From the cell containing the given text, extract its center point as [x, y] coordinate. 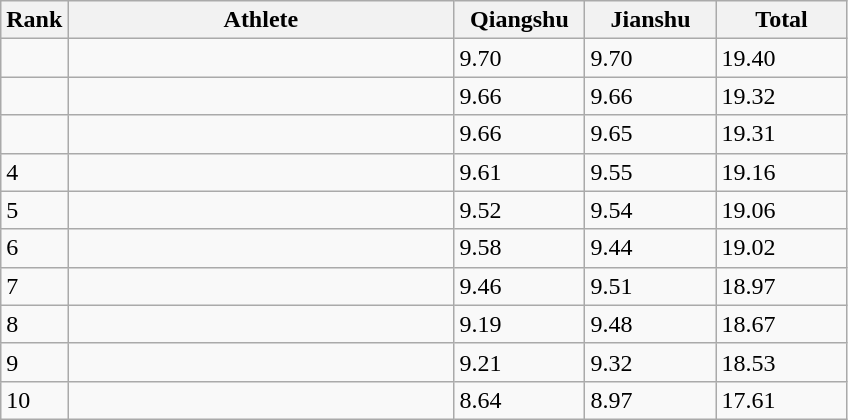
9.19 [520, 324]
19.40 [782, 58]
Qiangshu [520, 20]
9.21 [520, 362]
9.55 [650, 172]
9.48 [650, 324]
10 [34, 400]
9.61 [520, 172]
18.97 [782, 286]
8 [34, 324]
Athlete [261, 20]
18.67 [782, 324]
19.06 [782, 210]
Total [782, 20]
8.97 [650, 400]
19.32 [782, 96]
9.32 [650, 362]
17.61 [782, 400]
9.44 [650, 248]
9.54 [650, 210]
5 [34, 210]
19.31 [782, 134]
9.51 [650, 286]
9.46 [520, 286]
18.53 [782, 362]
19.02 [782, 248]
6 [34, 248]
4 [34, 172]
9.52 [520, 210]
8.64 [520, 400]
Rank [34, 20]
7 [34, 286]
19.16 [782, 172]
9.58 [520, 248]
Jianshu [650, 20]
9.65 [650, 134]
9 [34, 362]
